Output the [X, Y] coordinate of the center of the cell containing the given text.  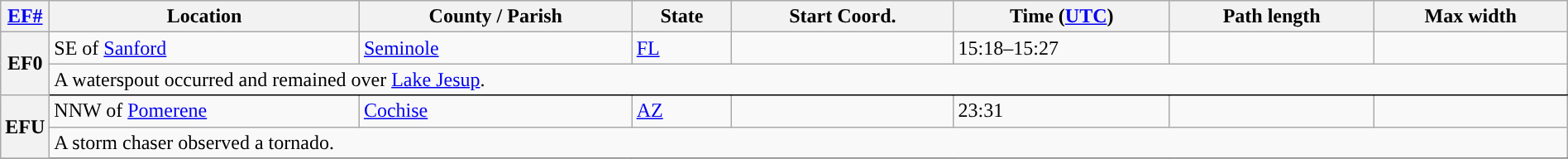
AZ [681, 111]
EF0 [25, 64]
23:31 [1062, 111]
Path length [1272, 17]
FL [681, 48]
A waterspout occurred and remained over Lake Jesup. [809, 79]
State [681, 17]
Start Coord. [843, 17]
SE of Sanford [205, 48]
A storm chaser observed a tornado. [809, 142]
Cochise [495, 111]
EF# [25, 17]
Time (UTC) [1062, 17]
County / Parish [495, 17]
15:18–15:27 [1062, 48]
Location [205, 17]
Max width [1470, 17]
NNW of Pomerene [205, 111]
Seminole [495, 48]
EFU [25, 127]
